Locate the cell with the specified text and output its [X, Y] center coordinate. 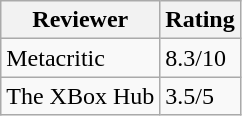
Rating [200, 20]
Metacritic [80, 58]
8.3/10 [200, 58]
The XBox Hub [80, 96]
3.5/5 [200, 96]
Reviewer [80, 20]
